Identify which cell holds the provided text, then report its (X, Y) central coordinate. 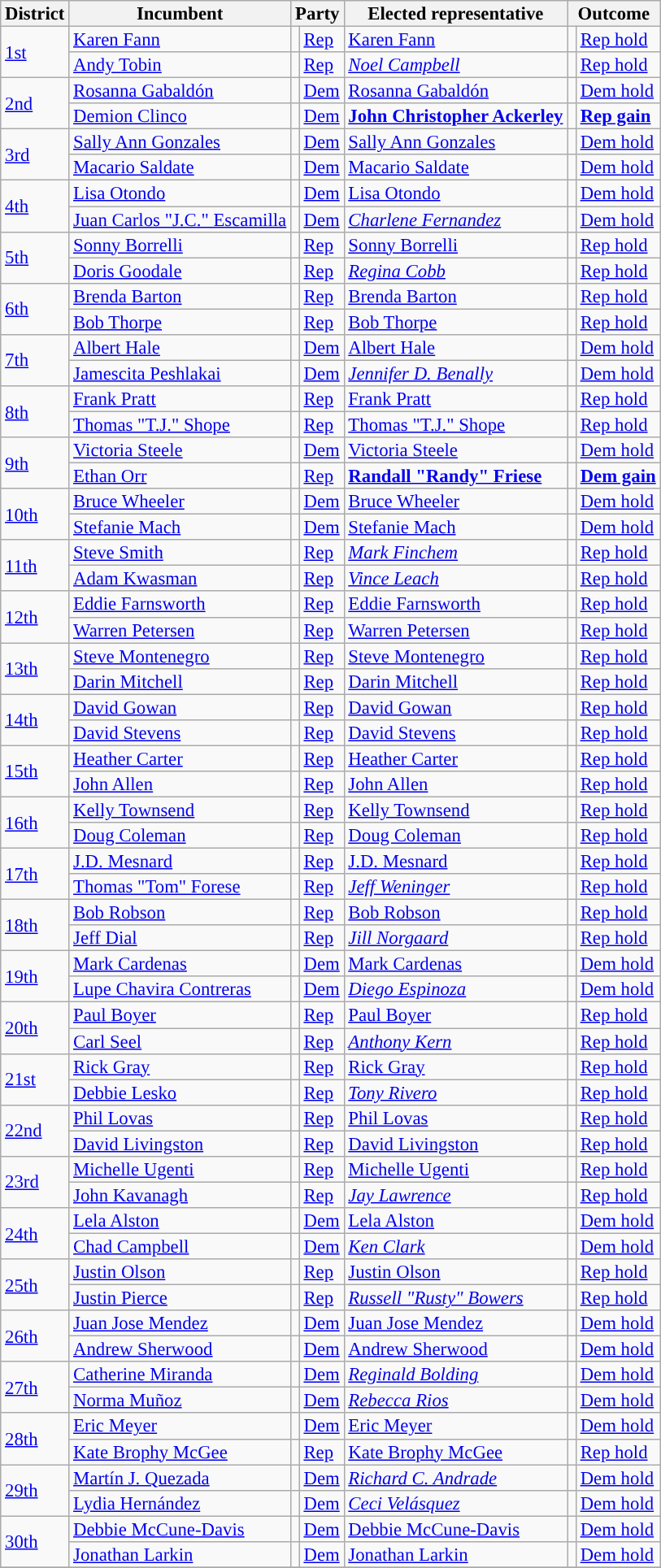
26th (35, 1336)
Chad Campbell (180, 1246)
17th (35, 875)
22nd (35, 1130)
5th (35, 257)
Regina Cobb (455, 271)
Noel Campbell (455, 65)
Juan Carlos "J.C." Escamilla (180, 219)
Party (317, 14)
Adam Kwasman (180, 579)
Outcome (614, 14)
Carl Seel (180, 1041)
Jill Norgaard (455, 938)
25th (35, 1284)
11th (35, 566)
Jennifer D. Benally (455, 373)
Justin Pierce (180, 1298)
Jay Lawrence (455, 1195)
Dem gain (618, 476)
Ceci Velásquez (455, 1503)
Mark Finchem (455, 553)
18th (35, 925)
Jeff Dial (180, 938)
24th (35, 1234)
Norma Muñoz (180, 1401)
District (35, 14)
15th (35, 771)
Debbie Lesko (180, 1092)
21st (35, 1079)
John Kavanagh (180, 1195)
23rd (35, 1182)
Vince Leach (455, 579)
13th (35, 668)
Ethan Orr (180, 476)
Rep gain (618, 116)
Richard C. Andrade (455, 1478)
Doris Goodale (180, 271)
10th (35, 514)
John Christopher Ackerley (455, 116)
27th (35, 1387)
28th (35, 1439)
14th (35, 720)
4th (35, 206)
Demion Clinco (180, 116)
Ken Clark (455, 1246)
Lupe Chavira Contreras (180, 990)
Anthony Kern (455, 1041)
Lydia Hernández (180, 1503)
Diego Espinoza (455, 990)
Tony Rivero (455, 1092)
Elected representative (455, 14)
Steve Smith (180, 553)
12th (35, 618)
19th (35, 977)
Charlene Fernandez (455, 219)
Russell "Rusty" Bowers (455, 1298)
Randall "Randy" Friese (455, 476)
3rd (35, 154)
9th (35, 463)
Rebecca Rios (455, 1401)
Catherine Miranda (180, 1375)
7th (35, 361)
Thomas "Tom" Forese (180, 887)
8th (35, 411)
Andy Tobin (180, 65)
Jamescita Peshlakai (180, 373)
16th (35, 823)
Incumbent (180, 14)
Reginald Bolding (455, 1375)
6th (35, 309)
1st (35, 52)
20th (35, 1027)
30th (35, 1541)
Martín J. Quezada (180, 1478)
2nd (35, 104)
Jeff Weninger (455, 887)
29th (35, 1491)
